Pinpoint the cell where the given text exists, returning its (x, y) midpoint coordinate. 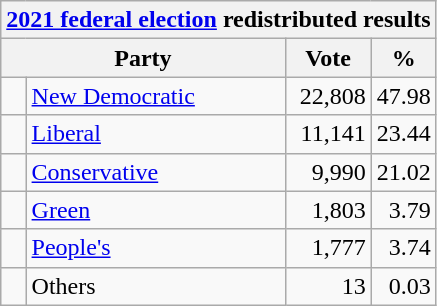
9,990 (328, 172)
1,803 (328, 210)
21.02 (404, 172)
2021 federal election redistributed results (218, 20)
People's (156, 248)
Liberal (156, 134)
11,141 (328, 134)
13 (328, 286)
1,777 (328, 248)
Others (156, 286)
0.03 (404, 286)
23.44 (404, 134)
Conservative (156, 172)
Green (156, 210)
New Democratic (156, 96)
3.79 (404, 210)
22,808 (328, 96)
3.74 (404, 248)
Vote (328, 58)
% (404, 58)
47.98 (404, 96)
Party (143, 58)
